Return (x, y) of the center of cell containing provided text 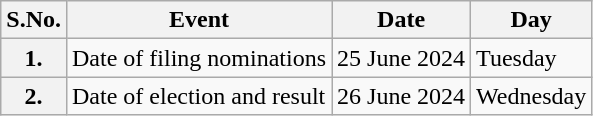
Date of filing nominations (198, 58)
2. (34, 96)
Date of election and result (198, 96)
Wednesday (532, 96)
Event (198, 20)
Date (402, 20)
25 June 2024 (402, 58)
S.No. (34, 20)
Tuesday (532, 58)
26 June 2024 (402, 96)
Day (532, 20)
1. (34, 58)
